Determine the [x, y] coordinate at the center of the cell enclosing the given text.  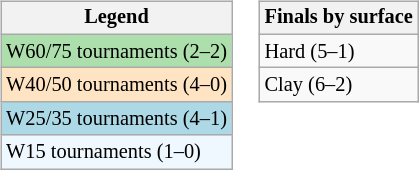
W40/50 tournaments (4–0) [116, 85]
Finals by surface [339, 18]
W60/75 tournaments (2–2) [116, 51]
Hard (5–1) [339, 51]
Clay (6–2) [339, 85]
Legend [116, 18]
W15 tournaments (1–0) [116, 152]
W25/35 tournaments (4–1) [116, 119]
